Determine the [X, Y] coordinate at the center of the cell enclosing the given text.  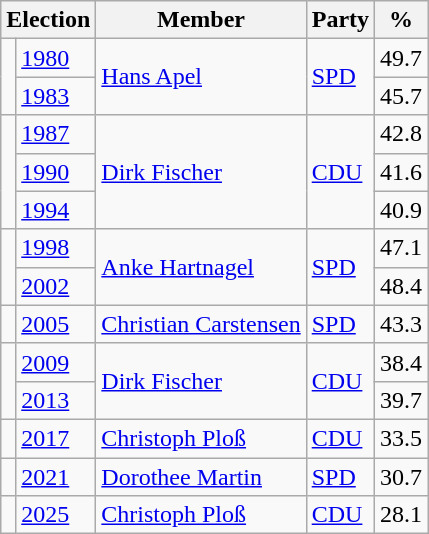
48.4 [402, 286]
2013 [56, 400]
2021 [56, 477]
45.7 [402, 96]
1990 [56, 172]
39.7 [402, 400]
Dorothee Martin [201, 477]
30.7 [402, 477]
2005 [56, 324]
Election [48, 20]
41.6 [402, 172]
49.7 [402, 58]
42.8 [402, 134]
% [402, 20]
Anke Hartnagel [201, 267]
47.1 [402, 248]
1983 [56, 96]
2017 [56, 438]
33.5 [402, 438]
Member [201, 20]
38.4 [402, 362]
2002 [56, 286]
2025 [56, 515]
Party [340, 20]
Christian Carstensen [201, 324]
1998 [56, 248]
28.1 [402, 515]
40.9 [402, 210]
1980 [56, 58]
43.3 [402, 324]
1987 [56, 134]
2009 [56, 362]
Hans Apel [201, 77]
1994 [56, 210]
